Pinpoint the cell where the given text exists, returning its (x, y) midpoint coordinate. 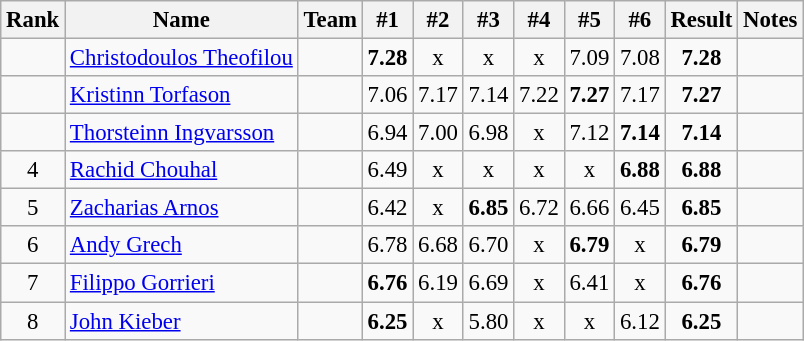
#5 (589, 20)
6.69 (488, 283)
6.45 (640, 208)
Rank (33, 20)
7 (33, 283)
6.12 (640, 321)
Filippo Gorrieri (182, 283)
#2 (438, 20)
6.41 (589, 283)
7.06 (387, 95)
8 (33, 321)
6.70 (488, 245)
#6 (640, 20)
7.12 (589, 133)
Rachid Chouhal (182, 170)
7.08 (640, 58)
6.78 (387, 245)
5 (33, 208)
4 (33, 170)
6.98 (488, 133)
Team (330, 20)
#1 (387, 20)
John Kieber (182, 321)
Name (182, 20)
#3 (488, 20)
Kristinn Torfason (182, 95)
#4 (539, 20)
Result (702, 20)
7.22 (539, 95)
7.00 (438, 133)
6.94 (387, 133)
6.68 (438, 245)
Christodoulos Theofilou (182, 58)
Zacharias Arnos (182, 208)
6.66 (589, 208)
6 (33, 245)
Andy Grech (182, 245)
6.72 (539, 208)
7.09 (589, 58)
Thorsteinn Ingvarsson (182, 133)
6.42 (387, 208)
Notes (770, 20)
6.19 (438, 283)
5.80 (488, 321)
6.49 (387, 170)
